For the text-containing cell, return its midpoint in (X, Y) coordinate format. 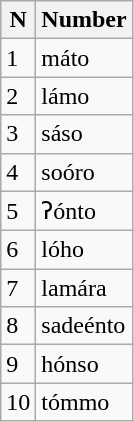
1 (18, 58)
10 (18, 402)
5 (18, 211)
ʔónto (84, 211)
lamára (84, 288)
3 (18, 134)
6 (18, 250)
N (18, 20)
tómmo (84, 402)
8 (18, 326)
lóho (84, 250)
7 (18, 288)
sáso (84, 134)
soóro (84, 172)
Number (84, 20)
9 (18, 364)
hónso (84, 364)
2 (18, 96)
máto (84, 58)
lámo (84, 96)
4 (18, 172)
sadeénto (84, 326)
